Output the (X, Y) coordinate of the center of the cell containing the given text.  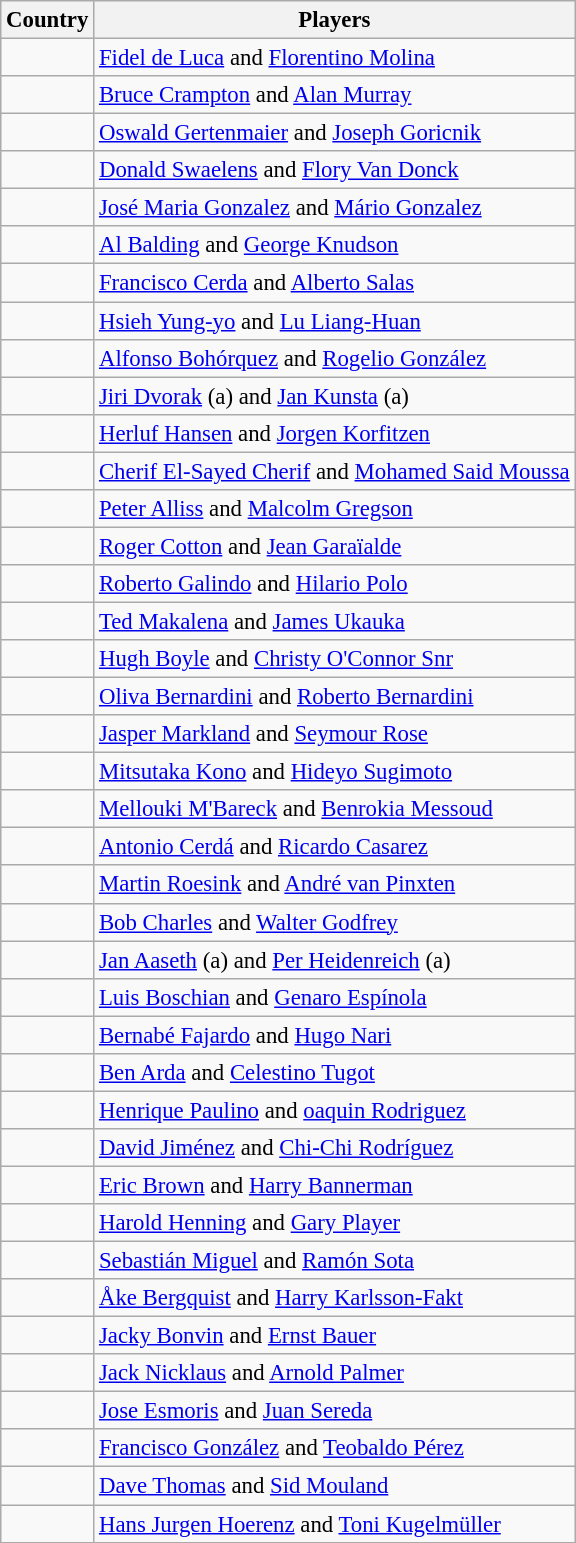
Jasper Markland and Seymour Rose (334, 734)
Alfonso Bohórquez and Rogelio González (334, 358)
Roberto Galindo and Hilario Polo (334, 584)
Sebastián Miguel and Ramón Sota (334, 1261)
Mitsutaka Kono and Hideyo Sugimoto (334, 772)
Jack Nicklaus and Arnold Palmer (334, 1373)
Åke Bergquist and Harry Karlsson-Fakt (334, 1298)
Bruce Crampton and Alan Murray (334, 95)
Bernabé Fajardo and Hugo Nari (334, 1035)
Jacky Bonvin and Ernst Bauer (334, 1336)
Harold Henning and Gary Player (334, 1223)
Oswald Gertenmaier and Joseph Goricnik (334, 133)
Martin Roesink and André van Pinxten (334, 885)
Bob Charles and Walter Godfrey (334, 922)
Hsieh Yung-yo and Lu Liang-Huan (334, 321)
Donald Swaelens and Flory Van Donck (334, 170)
Dave Thomas and Sid Mouland (334, 1486)
Francisco González and Teobaldo Pérez (334, 1449)
Oliva Bernardini and Roberto Bernardini (334, 697)
Hans Jurgen Hoerenz and Toni Kugelmüller (334, 1524)
Country (48, 20)
Henrique Paulino and oaquin Rodriguez (334, 1110)
Fidel de Luca and Florentino Molina (334, 58)
José Maria Gonzalez and Mário Gonzalez (334, 208)
Mellouki M'Bareck and Benrokia Messoud (334, 809)
Jose Esmoris and Juan Sereda (334, 1411)
Herluf Hansen and Jorgen Korfitzen (334, 433)
Francisco Cerda and Alberto Salas (334, 283)
Hugh Boyle and Christy O'Connor Snr (334, 659)
Cherif El-Sayed Cherif and Mohamed Said Moussa (334, 471)
Ben Arda and Celestino Tugot (334, 1073)
Antonio Cerdá and Ricardo Casarez (334, 847)
Ted Makalena and James Ukauka (334, 621)
Players (334, 20)
David Jiménez and Chi-Chi Rodríguez (334, 1148)
Jan Aaseth (a) and Per Heidenreich (a) (334, 960)
Al Balding and George Knudson (334, 245)
Jiri Dvorak (a) and Jan Kunsta (a) (334, 396)
Luis Boschian and Genaro Espínola (334, 997)
Roger Cotton and Jean Garaïalde (334, 546)
Peter Alliss and Malcolm Gregson (334, 509)
Eric Brown and Harry Bannerman (334, 1185)
